Locate the cell with the specified text and output its (X, Y) center coordinate. 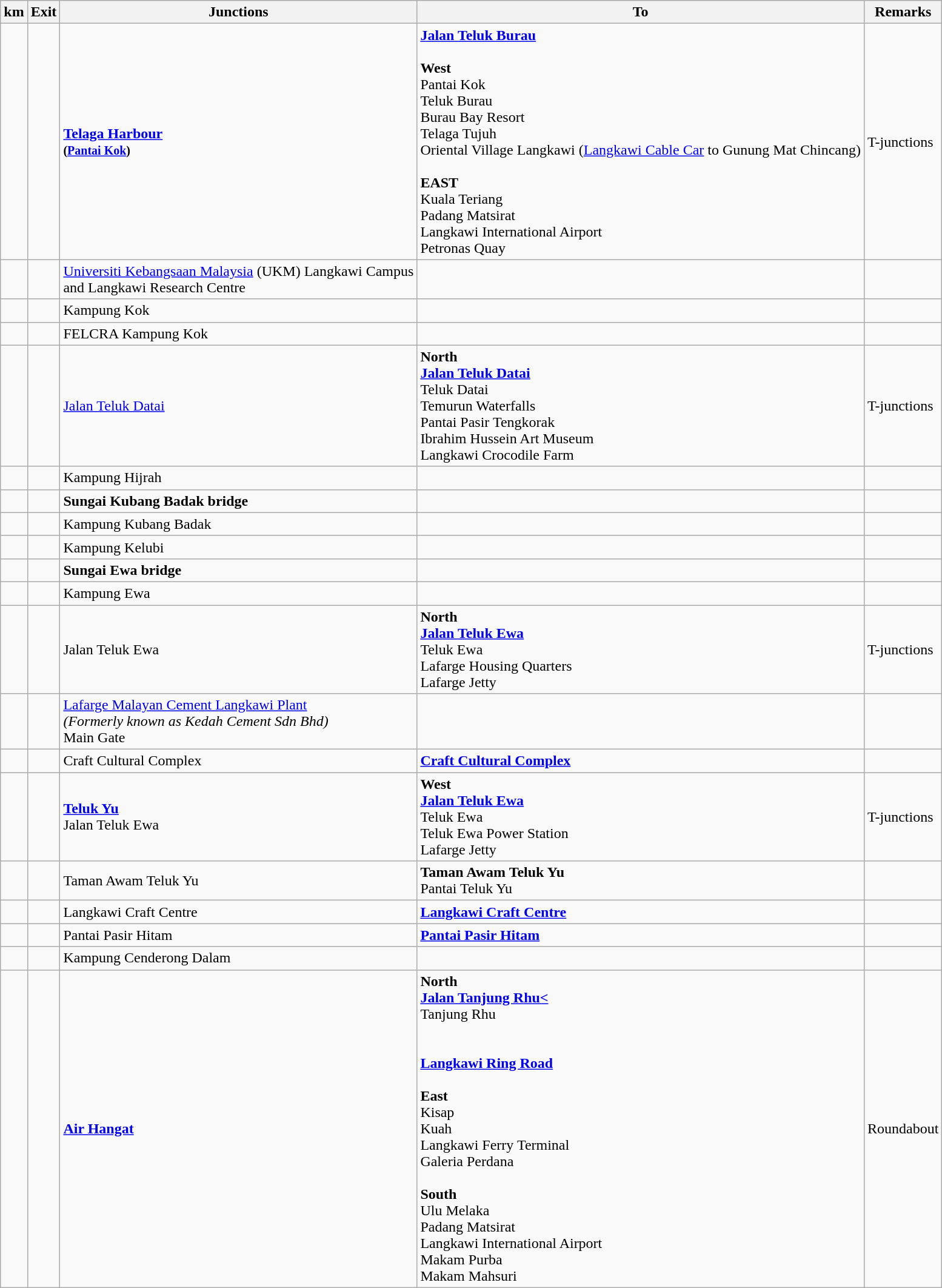
Lafarge Malayan Cement Langkawi Plant(Formerly known as Kedah Cement Sdn Bhd)Main Gate (239, 722)
Roundabout (903, 1129)
North Jalan Teluk DataiTeluk DataiTemurun Waterfalls Pantai Pasir Tengkorak Ibrahim Hussein Art MuseumLangkawi Crocodile Farm (641, 406)
Sungai Ewa bridge (239, 570)
Jalan Teluk Datai (239, 406)
Taman Awam Teluk Yu Pantai Teluk Yu (641, 880)
West Jalan Teluk EwaTeluk EwaTeluk Ewa Power StationLafarge Jetty (641, 817)
Telaga Harbour(Pantai Kok) (239, 142)
km (14, 12)
Kampung Cenderong Dalam (239, 958)
Kampung Kok (239, 310)
Kampung Ewa (239, 593)
Air Hangat (239, 1129)
FELCRA Kampung Kok (239, 334)
North Jalan Teluk EwaTeluk EwaLafarge Housing QuartersLafarge Jetty (641, 649)
Kampung Kelubi (239, 547)
Exit (44, 12)
Kampung Kubang Badak (239, 524)
Remarks (903, 12)
Taman Awam Teluk Yu (239, 880)
Universiti Kebangsaan Malaysia (UKM) Langkawi Campusand Langkawi Research Centre (239, 279)
Kampung Hijrah (239, 478)
Jalan Teluk Ewa (239, 649)
To (641, 12)
Teluk YuJalan Teluk Ewa (239, 817)
Sungai Kubang Badak bridge (239, 501)
Junctions (239, 12)
